Locate the cell with the specified text and output its (x, y) center coordinate. 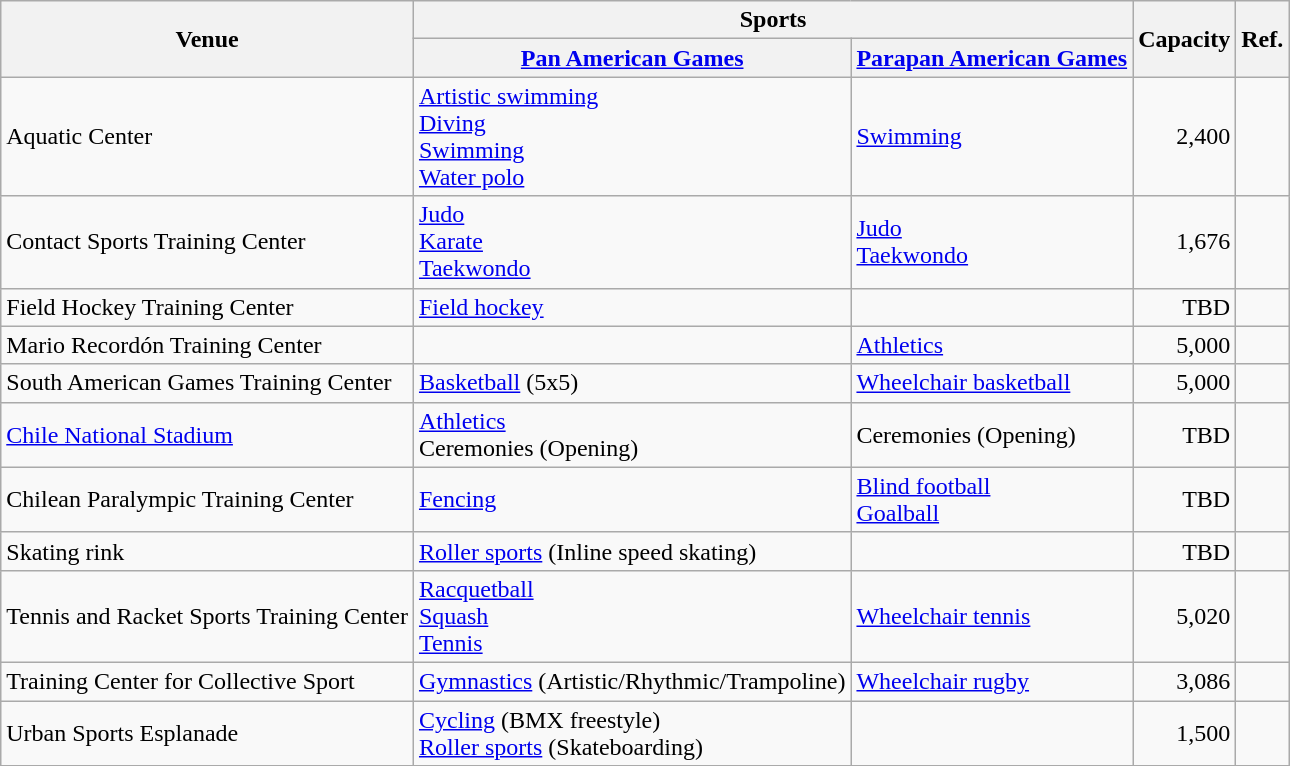
Ref. (1262, 39)
Roller sports (Inline speed skating) (632, 551)
1,676 (1184, 242)
Skating rink (208, 551)
Chile National Stadium (208, 434)
Athletics (992, 345)
Pan American Games (632, 58)
Tennis and Racket Sports Training Center (208, 616)
Gymnastics (Artistic/Rhythmic/Trampoline) (632, 681)
Capacity (1184, 39)
JudoTaekwondo (992, 242)
Wheelchair basketball (992, 383)
Field Hockey Training Center (208, 307)
AthleticsCeremonies (Opening) (632, 434)
Wheelchair tennis (992, 616)
RacquetballSquashTennis (632, 616)
Basketball (5x5) (632, 383)
5,020 (1184, 616)
Contact Sports Training Center (208, 242)
Swimming (992, 136)
South American Games Training Center (208, 383)
1,500 (1184, 732)
Urban Sports Esplanade (208, 732)
Venue (208, 39)
JudoKarateTaekwondo (632, 242)
Fencing (632, 500)
Artistic swimmingDivingSwimmingWater polo (632, 136)
Mario Recordón Training Center (208, 345)
Field hockey (632, 307)
3,086 (1184, 681)
Wheelchair rugby (992, 681)
Aquatic Center (208, 136)
Parapan American Games (992, 58)
Chilean Paralympic Training Center (208, 500)
Cycling (BMX freestyle)Roller sports (Skateboarding) (632, 732)
Sports (772, 20)
Ceremonies (Opening) (992, 434)
2,400 (1184, 136)
Blind footballGoalball (992, 500)
Training Center for Collective Sport (208, 681)
